Output the [x, y] coordinate of the center of the cell containing the given text.  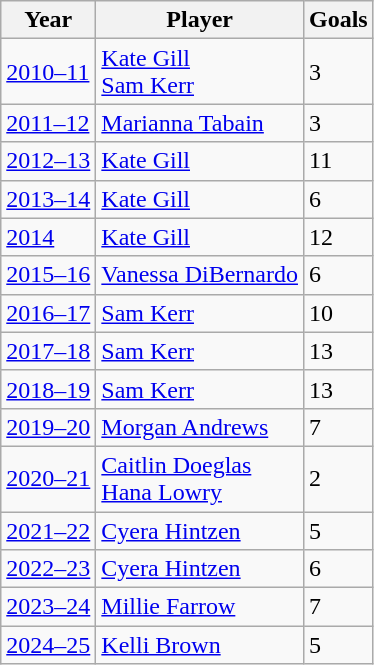
2022–23 [48, 569]
Millie Farrow [200, 607]
Year [48, 20]
10 [338, 313]
2015–16 [48, 275]
2010–11 [48, 72]
Kelli Brown [200, 645]
2011–12 [48, 123]
Caitlin Doeglas Hana Lowry [200, 478]
2012–13 [48, 161]
11 [338, 161]
2019–20 [48, 427]
2020–21 [48, 478]
Morgan Andrews [200, 427]
2016–17 [48, 313]
Player [200, 20]
2018–19 [48, 389]
Vanessa DiBernardo [200, 275]
2023–24 [48, 607]
Kate Gill Sam Kerr [200, 72]
2024–25 [48, 645]
2014 [48, 237]
Goals [338, 20]
12 [338, 237]
Marianna Tabain [200, 123]
2013–14 [48, 199]
2017–18 [48, 351]
2021–22 [48, 531]
2 [338, 478]
